Determine the [X, Y] coordinate at the center of the cell enclosing the given text.  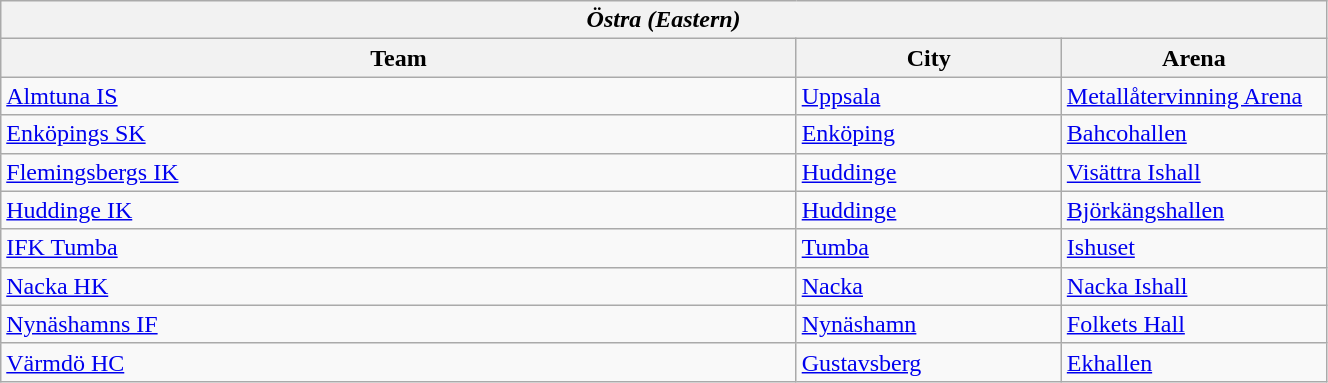
Tumba [928, 248]
Visättra Ishall [1194, 172]
Ekhallen [1194, 362]
Ishuset [1194, 248]
Nynäshamns IF [398, 324]
Gustavsberg [928, 362]
Team [398, 58]
Nynäshamn [928, 324]
Huddinge IK [398, 210]
Metallåtervinning Arena [1194, 96]
Östra (Eastern) [664, 20]
Nacka HK [398, 286]
Bahcohallen [1194, 134]
Enköping [928, 134]
Enköpings SK [398, 134]
Uppsala [928, 96]
City [928, 58]
Arena [1194, 58]
IFK Tumba [398, 248]
Björkängshallen [1194, 210]
Flemingsbergs IK [398, 172]
Nacka [928, 286]
Nacka Ishall [1194, 286]
Värmdö HC [398, 362]
Folkets Hall [1194, 324]
Almtuna IS [398, 96]
